Output the (x, y) coordinate of the center of the cell containing the given text.  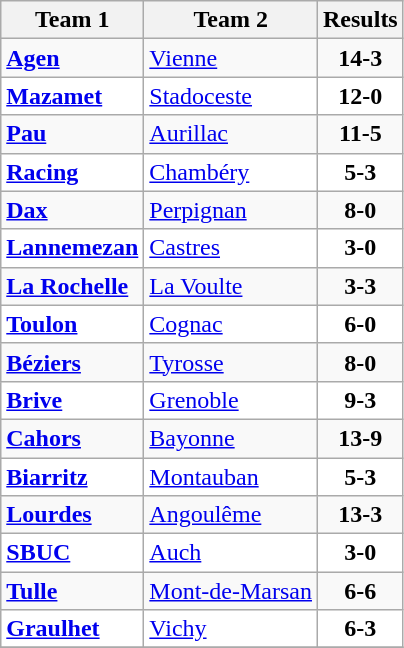
Team 2 (231, 20)
Lannemezan (72, 248)
Mont-de-Marsan (231, 591)
Vienne (231, 58)
Brive (72, 400)
Stadoceste (231, 96)
Graulhet (72, 629)
Aurillac (231, 134)
Vichy (231, 629)
Chambéry (231, 172)
12-0 (361, 96)
6-0 (361, 324)
Mazamet (72, 96)
6-3 (361, 629)
Team 1 (72, 20)
La Rochelle (72, 286)
14-3 (361, 58)
9-3 (361, 400)
Cahors (72, 438)
Tulle (72, 591)
Racing (72, 172)
Agen (72, 58)
Béziers (72, 362)
Lourdes (72, 515)
Toulon (72, 324)
Biarritz (72, 477)
Castres (231, 248)
Angoulême (231, 515)
SBUC (72, 553)
6-6 (361, 591)
Grenoble (231, 400)
Cognac (231, 324)
Dax (72, 210)
3-3 (361, 286)
Tyrosse (231, 362)
13-9 (361, 438)
13-3 (361, 515)
11-5 (361, 134)
La Voulte (231, 286)
Results (361, 20)
Pau (72, 134)
Montauban (231, 477)
Auch (231, 553)
Perpignan (231, 210)
Bayonne (231, 438)
